Find where the given text appears and provide that cell's center as [X, Y] coordinate. 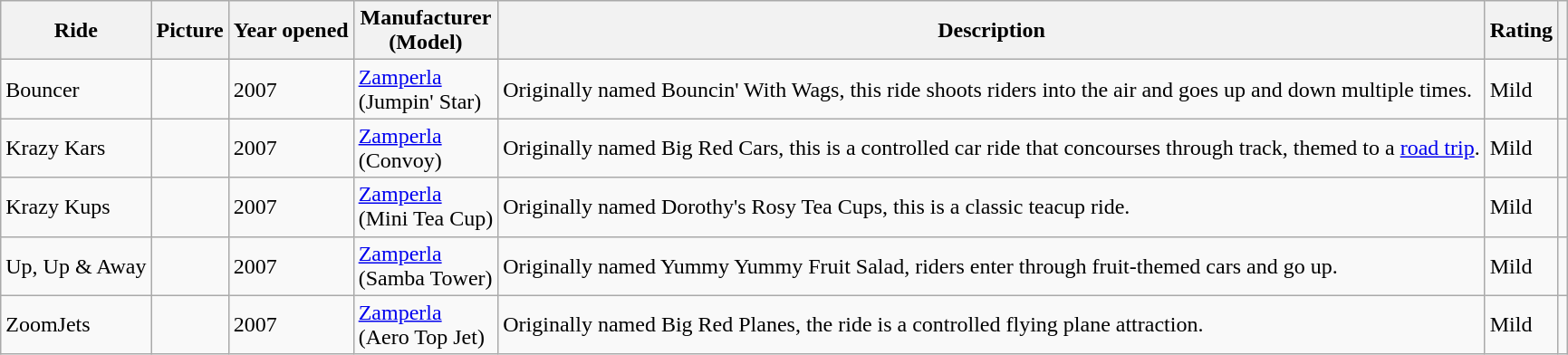
Originally named Big Red Planes, the ride is a controlled flying plane attraction. [991, 324]
Zamperla(Samba Tower) [426, 266]
Bouncer [76, 89]
Manufacturer(Model) [426, 31]
ZoomJets [76, 324]
Picture [190, 31]
Originally named Dorothy's Rosy Tea Cups, this is a classic teacup ride. [991, 206]
Originally named Big Red Cars, this is a controlled car ride that concourses through track, themed to a road trip. [991, 149]
Krazy Kups [76, 206]
Ride [76, 31]
Zamperla(Mini Tea Cup) [426, 206]
Rating [1521, 31]
Originally named Yummy Yummy Fruit Salad, riders enter through fruit-themed cars and go up. [991, 266]
Year opened [291, 31]
Zamperla(Jumpin' Star) [426, 89]
Originally named Bouncin' With Wags, this ride shoots riders into the air and goes up and down multiple times. [991, 89]
Description [991, 31]
Zamperla(Convoy) [426, 149]
Zamperla(Aero Top Jet) [426, 324]
Up, Up & Away [76, 266]
Krazy Kars [76, 149]
